Return (x, y) of the center of cell containing provided text 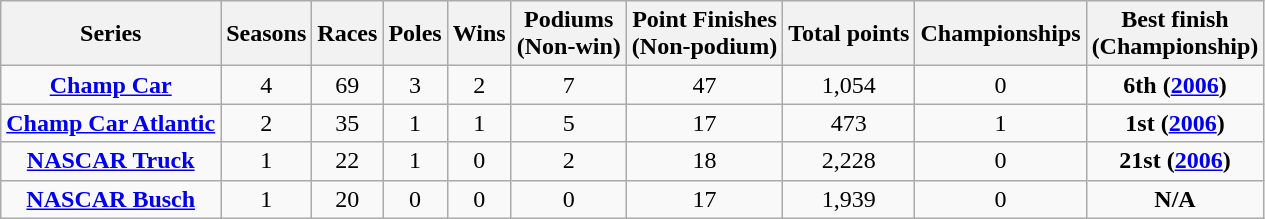
Wins (479, 34)
1st (2006) (1175, 123)
35 (348, 123)
2,228 (849, 161)
7 (568, 85)
NASCAR Busch (111, 199)
Champ Car Atlantic (111, 123)
Championships (1000, 34)
69 (348, 85)
1,054 (849, 85)
Best finish(Championship) (1175, 34)
47 (704, 85)
Poles (415, 34)
4 (266, 85)
NASCAR Truck (111, 161)
5 (568, 123)
6th (2006) (1175, 85)
Podiums(Non-win) (568, 34)
20 (348, 199)
Races (348, 34)
3 (415, 85)
473 (849, 123)
Series (111, 34)
N/A (1175, 199)
22 (348, 161)
Seasons (266, 34)
Champ Car (111, 85)
21st (2006) (1175, 161)
Point Finishes(Non-podium) (704, 34)
Total points (849, 34)
18 (704, 161)
1,939 (849, 199)
